Find where the given text appears and provide that cell's center as [x, y] coordinate. 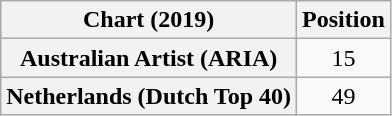
Australian Artist (ARIA) [149, 58]
Chart (2019) [149, 20]
Netherlands (Dutch Top 40) [149, 96]
15 [344, 58]
Position [344, 20]
49 [344, 96]
